Determine the (X, Y) coordinate at the center of the cell enclosing the given text.  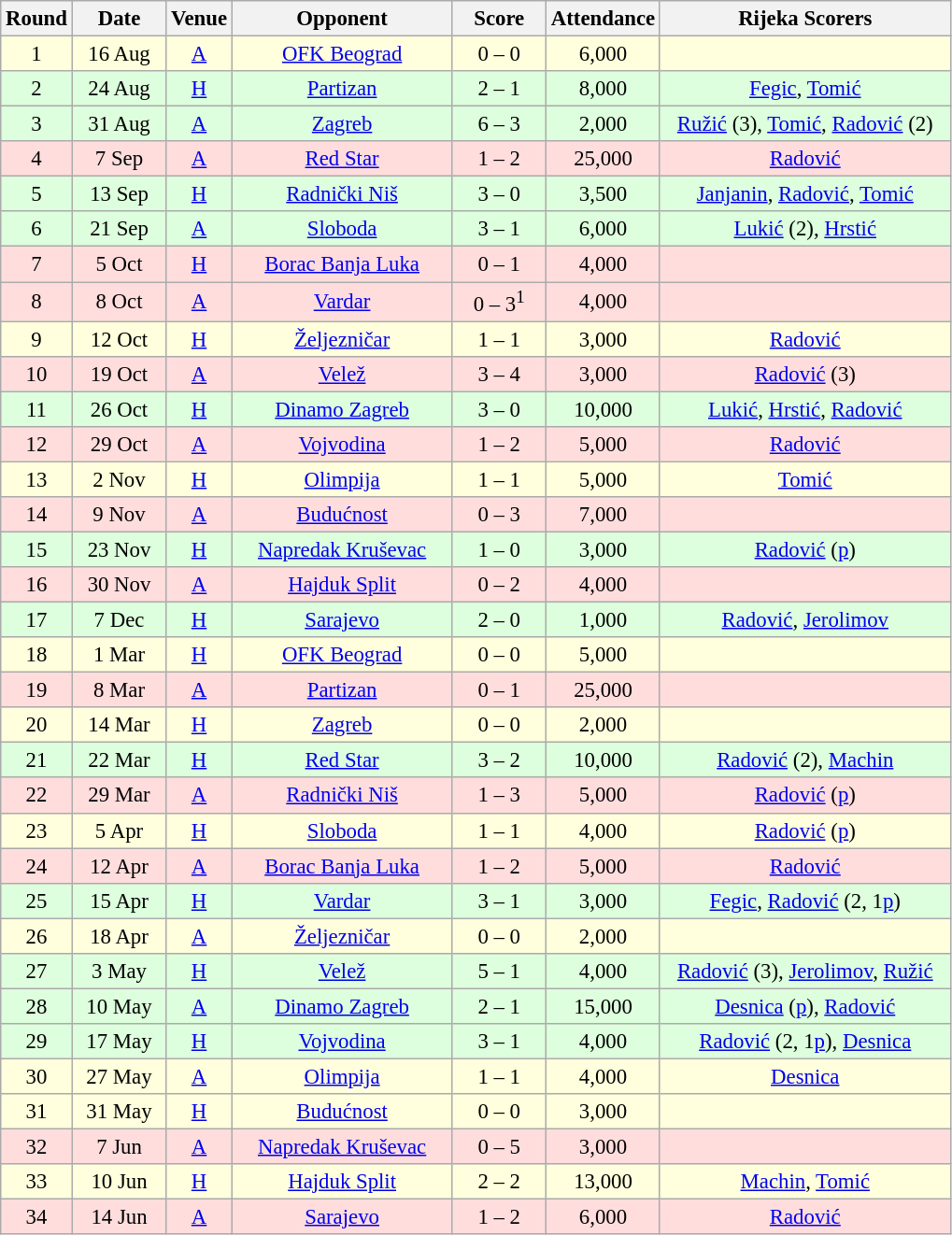
Lukić (2), Hrstić (805, 229)
Lukić, Hrstić, Radović (805, 409)
17 May (120, 1042)
3 – 2 (499, 760)
11 (36, 409)
19 (36, 690)
8 (36, 302)
24 (36, 866)
7,000 (604, 515)
23 (36, 830)
7 Sep (120, 159)
2 – 0 (499, 620)
14 (36, 515)
Radović, Jerolimov (805, 620)
27 (36, 972)
29 (36, 1042)
Janjanin, Radović, Tomić (805, 194)
6 – 3 (499, 124)
30 Nov (120, 585)
Date (120, 19)
3 May (120, 972)
0 – 3 (499, 515)
1 Mar (120, 655)
3 – 4 (499, 374)
28 (36, 1006)
22 Mar (120, 760)
0 – 2 (499, 585)
Tomić (805, 479)
1 (36, 54)
22 (36, 796)
Venue (200, 19)
2 (36, 89)
3,500 (604, 194)
5 Oct (120, 264)
29 Oct (120, 445)
Desnica (805, 1076)
21 (36, 760)
Radović (3), Jerolimov, Ružić (805, 972)
17 (36, 620)
2 Nov (120, 479)
1 – 3 (499, 796)
10 May (120, 1006)
23 Nov (120, 549)
Machin, Tomić (805, 1182)
14 Jun (120, 1217)
7 Dec (120, 620)
Rijeka Scorers (805, 19)
29 Mar (120, 796)
9 Nov (120, 515)
12 Oct (120, 339)
14 Mar (120, 725)
13 (36, 479)
5 – 1 (499, 972)
7 (36, 264)
Radović (2, 1p), Desnica (805, 1042)
16 (36, 585)
9 (36, 339)
33 (36, 1182)
Radović (3) (805, 374)
10 Jun (120, 1182)
32 (36, 1147)
31 (36, 1112)
27 May (120, 1076)
2 – 2 (499, 1182)
13,000 (604, 1182)
13 Sep (120, 194)
15,000 (604, 1006)
18 (36, 655)
1,000 (604, 620)
24 Aug (120, 89)
26 Oct (120, 409)
19 Oct (120, 374)
1 – 0 (499, 549)
Score (499, 19)
30 (36, 1076)
Round (36, 19)
8 Mar (120, 690)
8 Oct (120, 302)
0 – 5 (499, 1147)
12 (36, 445)
10 (36, 374)
Radović (2), Machin (805, 760)
18 Apr (120, 936)
26 (36, 936)
16 Aug (120, 54)
5 (36, 194)
Opponent (342, 19)
5 Apr (120, 830)
21 Sep (120, 229)
31 Aug (120, 124)
15 Apr (120, 901)
15 (36, 549)
Desnica (p), Radović (805, 1006)
Attendance (604, 19)
34 (36, 1217)
0 – 31 (499, 302)
Fegic, Tomić (805, 89)
8,000 (604, 89)
12 Apr (120, 866)
Fegic, Radović (2, 1p) (805, 901)
25 (36, 901)
3 (36, 124)
6 (36, 229)
31 May (120, 1112)
20 (36, 725)
Ružić (3), Tomić, Radović (2) (805, 124)
4 (36, 159)
7 Jun (120, 1147)
